Determine the [x, y] coordinate at the center of the cell enclosing the given text.  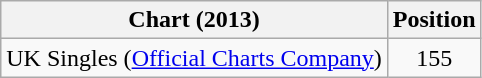
155 [434, 58]
UK Singles (Official Charts Company) [194, 58]
Position [434, 20]
Chart (2013) [194, 20]
